Return the (x, y) coordinate for the center point of the cell that contains the specified text.  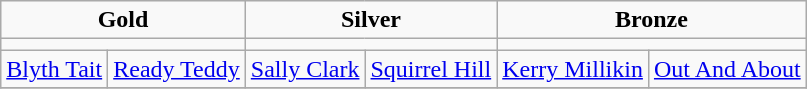
Ready Teddy (177, 69)
Squirrel Hill (431, 69)
Blyth Tait (54, 69)
Silver (370, 20)
Bronze (652, 20)
Kerry Millikin (573, 69)
Sally Clark (305, 69)
Out And About (727, 69)
Gold (124, 20)
